Determine the (X, Y) coordinate at the center of the cell enclosing the given text.  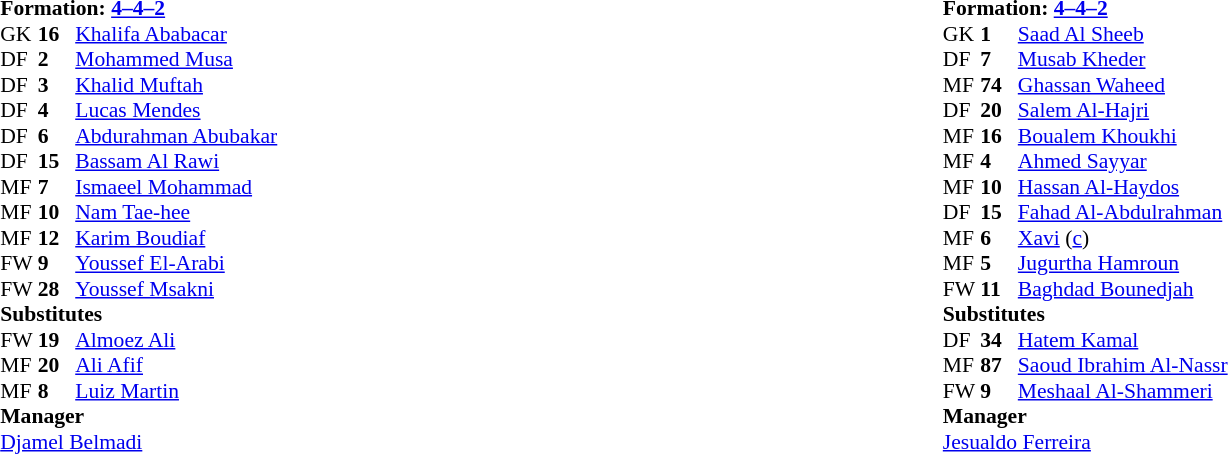
Hatem Kamal (1123, 340)
Baghdad Bounedjah (1123, 289)
Youssef El-Arabi (176, 263)
5 (999, 263)
34 (999, 340)
3 (57, 85)
Saad Al Sheeb (1123, 34)
Hassan Al-Haydos (1123, 187)
Bassam Al Rawi (176, 161)
2 (57, 59)
Youssef Msakni (176, 289)
Karim Boudiaf (176, 238)
Jugurtha Hamroun (1123, 263)
8 (57, 391)
74 (999, 85)
Luiz Martin (176, 391)
Saoud Ibrahim Al-Nassr (1123, 365)
Khalid Muftah (176, 85)
Nam Tae-hee (176, 213)
Fahad Al-Abdulrahman (1123, 213)
Khalifa Ababacar (176, 34)
Salem Al-Hajri (1123, 111)
Almoez Ali (176, 340)
Boualem Khoukhi (1123, 136)
Xavi (c) (1123, 238)
Mohammed Musa (176, 59)
Meshaal Al-Shammeri (1123, 391)
Abdurahman Abubakar (176, 136)
1 (999, 34)
12 (57, 238)
11 (999, 289)
Lucas Mendes (176, 111)
Ghassan Waheed (1123, 85)
Ismaeel Mohammad (176, 187)
Musab Kheder (1123, 59)
28 (57, 289)
Ali Afif (176, 365)
87 (999, 365)
Ahmed Sayyar (1123, 161)
19 (57, 340)
